Scan for the cell matching the given text and deliver its (x, y) coordinate at center. 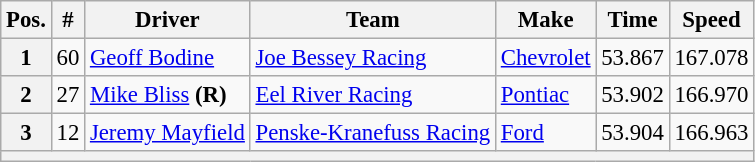
166.963 (712, 133)
Eel River Racing (372, 95)
Jeremy Mayfield (168, 133)
Mike Bliss (R) (168, 95)
Driver (168, 20)
Pos. (26, 20)
53.867 (632, 58)
53.902 (632, 95)
60 (68, 58)
Time (632, 20)
Team (372, 20)
Ford (545, 133)
27 (68, 95)
Geoff Bodine (168, 58)
167.078 (712, 58)
12 (68, 133)
1 (26, 58)
Make (545, 20)
53.904 (632, 133)
Chevrolet (545, 58)
Pontiac (545, 95)
Penske-Kranefuss Racing (372, 133)
Joe Bessey Racing (372, 58)
166.970 (712, 95)
Speed (712, 20)
2 (26, 95)
# (68, 20)
3 (26, 133)
